Detect which cell encompasses the target text, then output its [x, y] center coordinate. 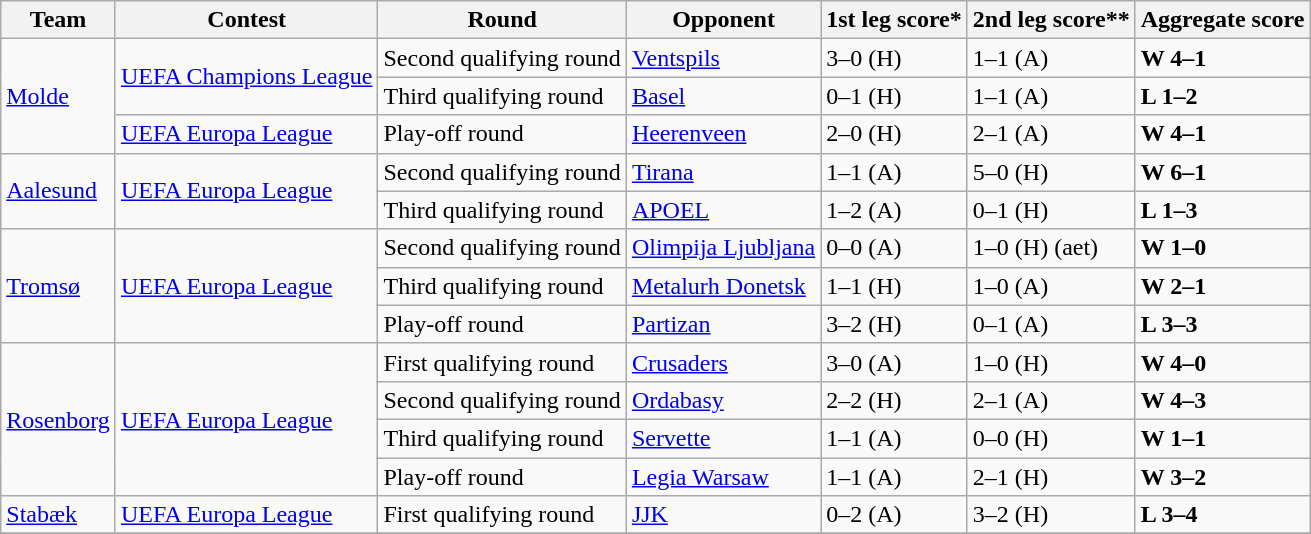
W 6–1 [1222, 172]
2–0 (H) [894, 134]
0–0 (H) [1051, 438]
Ventspils [723, 58]
Servette [723, 438]
W 4–3 [1222, 400]
Aggregate score [1222, 20]
Round [502, 20]
W 1–0 [1222, 248]
Molde [58, 96]
2–1 (H) [1051, 477]
L 1–2 [1222, 96]
5–0 (H) [1051, 172]
L 3–3 [1222, 324]
W 2–1 [1222, 286]
Contest [246, 20]
Metalurh Donetsk [723, 286]
Stabæk [58, 515]
2–2 (H) [894, 400]
3–0 (H) [894, 58]
Partizan [723, 324]
0–1 (A) [1051, 324]
Opponent [723, 20]
1–2 (A) [894, 210]
W 4–0 [1222, 362]
W 1–1 [1222, 438]
Olimpija Ljubljana [723, 248]
Tirana [723, 172]
Ordabasy [723, 400]
L 1–3 [1222, 210]
Heerenveen [723, 134]
JJK [723, 515]
Team [58, 20]
Aalesund [58, 191]
APOEL [723, 210]
UEFA Champions League [246, 77]
0–2 (A) [894, 515]
1–1 (H) [894, 286]
Crusaders [723, 362]
Rosenborg [58, 419]
1–0 (A) [1051, 286]
1–0 (H) [1051, 362]
2nd leg score** [1051, 20]
1–0 (H) (aet) [1051, 248]
L 3–4 [1222, 515]
Tromsø [58, 286]
0–0 (A) [894, 248]
3–0 (A) [894, 362]
Legia Warsaw [723, 477]
1st leg score* [894, 20]
W 3–2 [1222, 477]
Basel [723, 96]
